Search for the cell housing the specified text and yield its [X, Y] center coordinate. 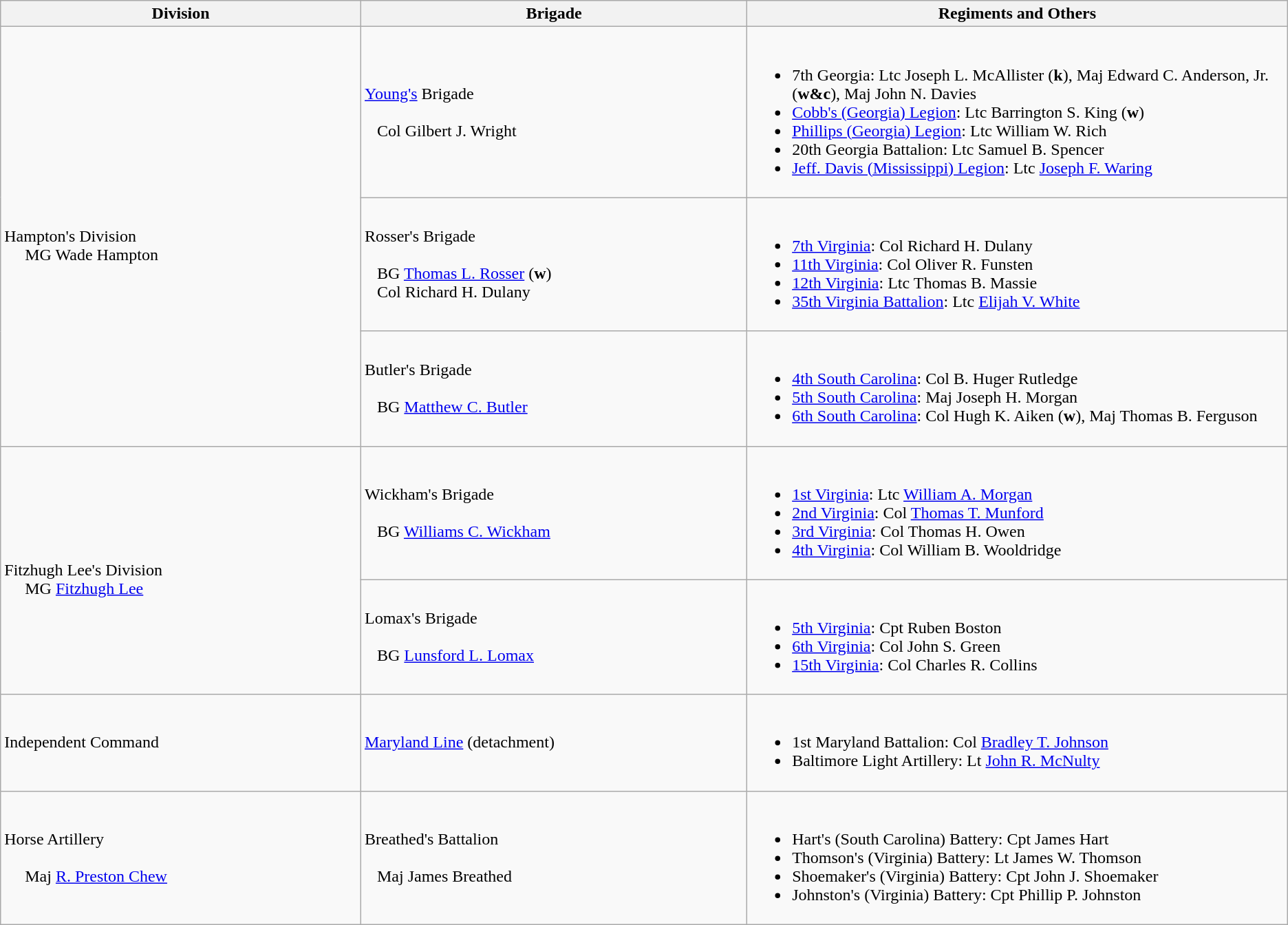
Wickham's Brigade BG Williams C. Wickham [553, 513]
Rosser's Brigade BG Thomas L. Rosser (w) Col Richard H. Dulany [553, 264]
Regiments and Others [1018, 14]
4th South Carolina: Col B. Huger Rutledge5th South Carolina: Maj Joseph H. Morgan6th South Carolina: Col Hugh K. Aiken (w), Maj Thomas B. Ferguson [1018, 388]
Division [181, 14]
Butler's Brigade BG Matthew C. Butler [553, 388]
1st Virginia: Ltc William A. Morgan2nd Virginia: Col Thomas T. Munford3rd Virginia: Col Thomas H. Owen4th Virginia: Col William B. Wooldridge [1018, 513]
Lomax's Brigade BG Lunsford L. Lomax [553, 637]
Hampton's Division MG Wade Hampton [181, 237]
1st Maryland Battalion: Col Bradley T. JohnsonBaltimore Light Artillery: Lt John R. McNulty [1018, 743]
Fitzhugh Lee's Division MG Fitzhugh Lee [181, 570]
Independent Command [181, 743]
Breathed's Battalion Maj James Breathed [553, 858]
Brigade [553, 14]
Maryland Line (detachment) [553, 743]
5th Virginia: Cpt Ruben Boston6th Virginia: Col John S. Green15th Virginia: Col Charles R. Collins [1018, 637]
Horse Artillery Maj R. Preston Chew [181, 858]
Young's Brigade Col Gilbert J. Wright [553, 112]
